Detect which cell encompasses the target text, then output its [x, y] center coordinate. 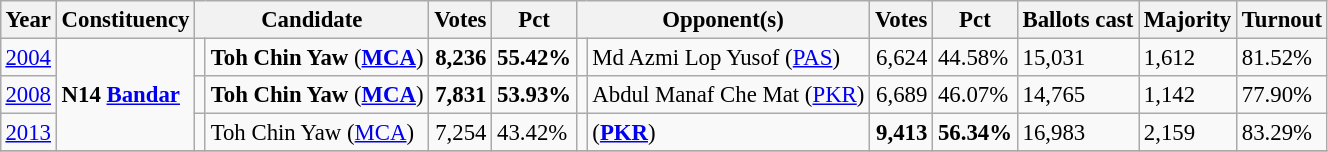
1,612 [1188, 57]
55.42% [534, 57]
43.42% [534, 133]
44.58% [976, 57]
2013 [28, 133]
Majority [1188, 20]
Abdul Manaf Che Mat (PKR) [728, 95]
2008 [28, 95]
14,765 [1078, 95]
6,689 [902, 95]
Md Azmi Lop Yusof (PAS) [728, 57]
77.90% [1282, 95]
Opponent(s) [722, 20]
N14 Bandar [125, 94]
53.93% [534, 95]
83.29% [1282, 133]
56.34% [976, 133]
(PKR) [728, 133]
7,831 [460, 95]
Ballots cast [1078, 20]
16,983 [1078, 133]
15,031 [1078, 57]
2,159 [1188, 133]
Constituency [125, 20]
2004 [28, 57]
7,254 [460, 133]
Year [28, 20]
8,236 [460, 57]
46.07% [976, 95]
9,413 [902, 133]
81.52% [1282, 57]
1,142 [1188, 95]
6,624 [902, 57]
Candidate [312, 20]
Turnout [1282, 20]
